Detect which cell encompasses the target text, then output its (x, y) center coordinate. 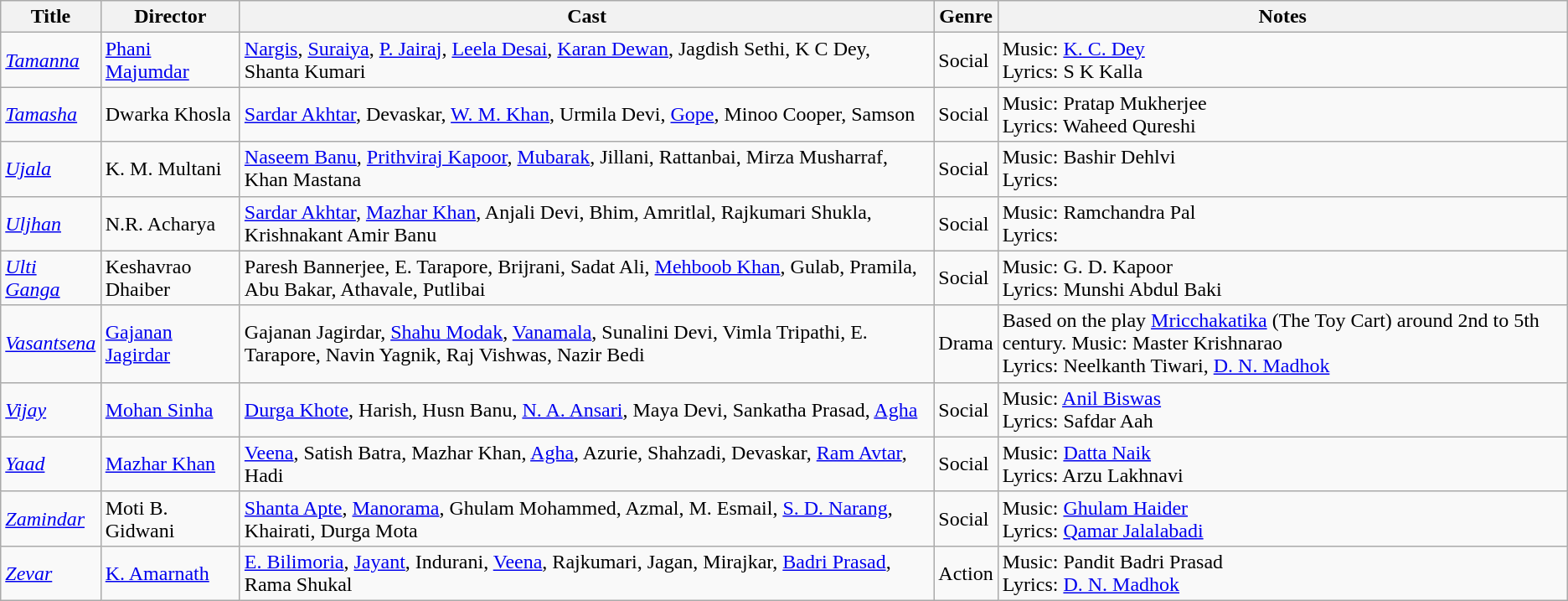
Music: G. D. KapoorLyrics: Munshi Abdul Baki (1282, 278)
Music: Pratap MukherjeeLyrics: Waheed Qureshi (1282, 114)
K. M. Multani (170, 169)
Cast (586, 17)
Tamanna (50, 60)
Drama (966, 344)
Paresh Bannerjee, E. Tarapore, Brijrani, Sadat Ali, Mehboob Khan, Gulab, Pramila, Abu Bakar, Athavale, Putlibai (586, 278)
Music: Datta NaikLyrics: Arzu Lakhnavi (1282, 464)
Ujala (50, 169)
Shanta Apte, Manorama, Ghulam Mohammed, Azmal, M. Esmail, S. D. Narang, Khairati, Durga Mota (586, 518)
Dwarka Khosla (170, 114)
N.R. Acharya (170, 223)
Genre (966, 17)
Zevar (50, 573)
Music: Pandit Badri PrasadLyrics: D. N. Madhok (1282, 573)
Gajanan Jagirdar, Shahu Modak, Vanamala, Sunalini Devi, Vimla Tripathi, E. Tarapore, Navin Yagnik, Raj Vishwas, Nazir Bedi (586, 344)
Naseem Banu, Prithviraj Kapoor, Mubarak, Jillani, Rattanbai, Mirza Musharraf, Khan Mastana (586, 169)
Uljhan (50, 223)
Action (966, 573)
Sardar Akhtar, Mazhar Khan, Anjali Devi, Bhim, Amritlal, Rajkumari Shukla, Krishnakant Amir Banu (586, 223)
Vijay (50, 409)
Yaad (50, 464)
Based on the play Mricchakatika (The Toy Cart) around 2nd to 5th century. Music: Master KrishnaraoLyrics: Neelkanth Tiwari, D. N. Madhok (1282, 344)
Zamindar (50, 518)
Vasantsena (50, 344)
Moti B. Gidwani (170, 518)
Veena, Satish Batra, Mazhar Khan, Agha, Azurie, Shahzadi, Devaskar, Ram Avtar, Hadi (586, 464)
Music: Ramchandra Pal Lyrics: (1282, 223)
K. Amarnath (170, 573)
Music: Ghulam HaiderLyrics: Qamar Jalalabadi (1282, 518)
Tamasha (50, 114)
Music: K. C. DeyLyrics: S K Kalla (1282, 60)
Ulti Ganga (50, 278)
Nargis, Suraiya, P. Jairaj, Leela Desai, Karan Dewan, Jagdish Sethi, K C Dey, Shanta Kumari (586, 60)
Phani Majumdar (170, 60)
Mohan Sinha (170, 409)
Keshavrao Dhaiber (170, 278)
Title (50, 17)
Sardar Akhtar, Devaskar, W. M. Khan, Urmila Devi, Gope, Minoo Cooper, Samson (586, 114)
Gajanan Jagirdar (170, 344)
Music: Anil BiswasLyrics: Safdar Aah (1282, 409)
Notes (1282, 17)
Music: Bashir DehlviLyrics: (1282, 169)
E. Bilimoria, Jayant, Indurani, Veena, Rajkumari, Jagan, Mirajkar, Badri Prasad, Rama Shukal (586, 573)
Mazhar Khan (170, 464)
Director (170, 17)
Durga Khote, Harish, Husn Banu, N. A. Ansari, Maya Devi, Sankatha Prasad, Agha (586, 409)
